Find where the given text appears and provide that cell's center as (x, y) coordinate. 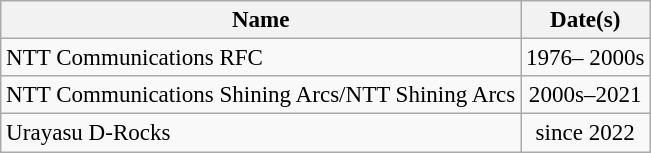
Date(s) (586, 20)
NTT Communications RFC (261, 58)
Urayasu D-Rocks (261, 133)
2000s–2021 (586, 95)
Name (261, 20)
NTT Communications Shining Arcs/NTT Shining Arcs (261, 95)
since 2022 (586, 133)
1976– 2000s (586, 58)
